From the cell containing the given text, extract its center point as [x, y] coordinate. 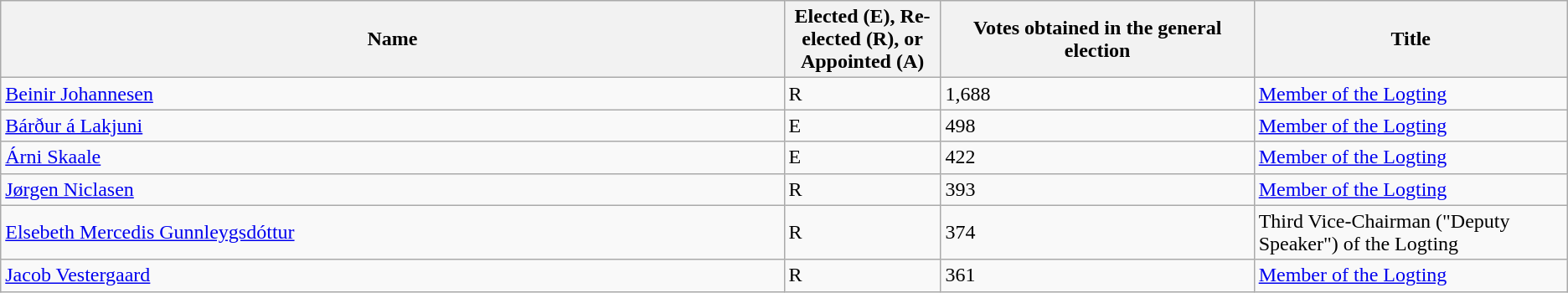
498 [1097, 126]
Árni Skaale [392, 157]
Elsebeth Mercedis Gunnleygsdóttur [392, 233]
Beinir Johannesen [392, 94]
361 [1097, 275]
Elected (E), Re-elected (R), or Appointed (A) [863, 39]
Bárður á Lakjuni [392, 126]
Title [1411, 39]
393 [1097, 189]
Jørgen Niclasen [392, 189]
Third Vice-Chairman ("Deputy Speaker") of the Logting [1411, 233]
374 [1097, 233]
422 [1097, 157]
Name [392, 39]
Jacob Vestergaard [392, 275]
1,688 [1097, 94]
Votes obtained in the general election [1097, 39]
